Determine the [X, Y] coordinate at the center of the cell enclosing the given text.  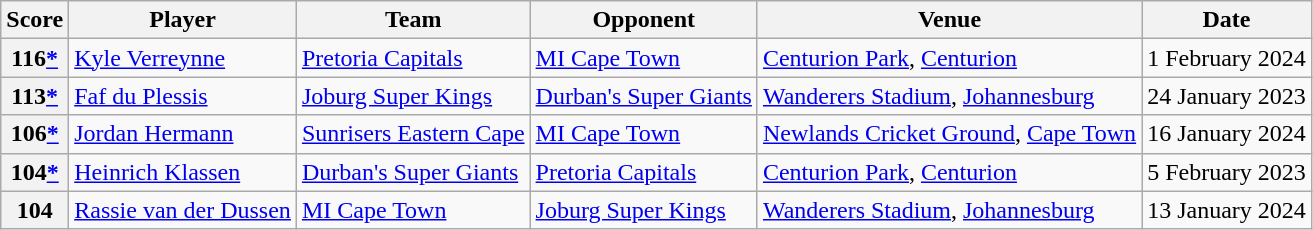
16 January 2024 [1227, 134]
Rassie van der Dussen [183, 210]
Faf du Plessis [183, 96]
Team [413, 20]
Player [183, 20]
116* [35, 58]
Jordan Hermann [183, 134]
104* [35, 172]
Date [1227, 20]
5 February 2023 [1227, 172]
1 February 2024 [1227, 58]
113* [35, 96]
Sunrisers Eastern Cape [413, 134]
106* [35, 134]
Newlands Cricket Ground, Cape Town [949, 134]
104 [35, 210]
Opponent [644, 20]
Kyle Verreynne [183, 58]
Heinrich Klassen [183, 172]
24 January 2023 [1227, 96]
Score [35, 20]
13 January 2024 [1227, 210]
Venue [949, 20]
